Locate the cell with the specified text and output its (x, y) center coordinate. 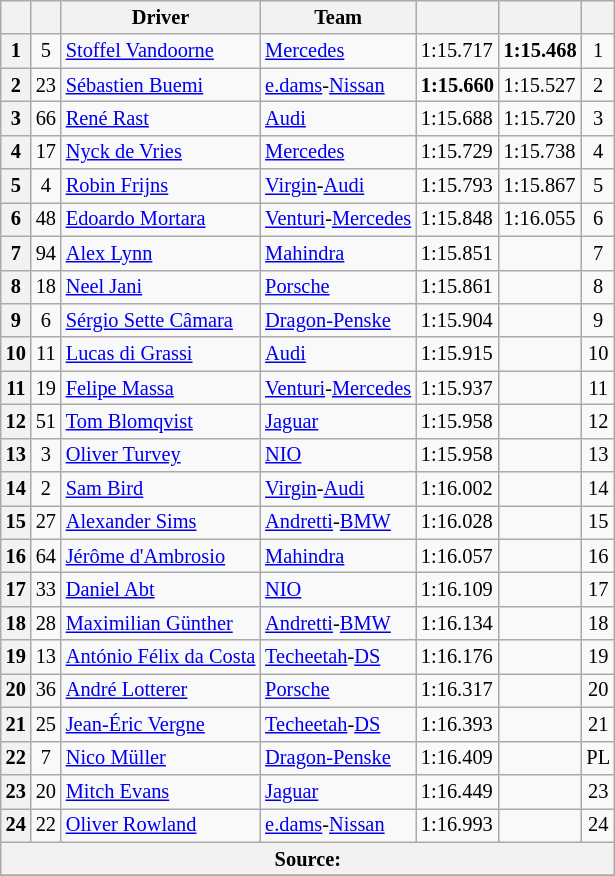
1:16.449 (458, 791)
1:15.861 (458, 287)
64 (46, 556)
Alexander Sims (160, 522)
Driver (160, 17)
Stoffel Vandoorne (160, 51)
1:15.867 (540, 186)
1:16.393 (458, 724)
Oliver Rowland (160, 825)
1:16.993 (458, 825)
Nyck de Vries (160, 152)
36 (46, 690)
1:16.055 (540, 219)
1:15.527 (540, 85)
33 (46, 589)
Daniel Abt (160, 589)
André Lotterer (160, 690)
Felipe Massa (160, 388)
1:16.109 (458, 589)
Robin Frijns (160, 186)
1:15.688 (458, 118)
1:16.176 (458, 657)
Neel Jani (160, 287)
1:15.738 (540, 152)
Sébastien Buemi (160, 85)
48 (46, 219)
1:15.851 (458, 253)
Oliver Turvey (160, 455)
51 (46, 421)
Lucas di Grassi (160, 354)
Edoardo Mortara (160, 219)
27 (46, 522)
28 (46, 623)
1:16.409 (458, 758)
1:15.660 (458, 85)
Tom Blomqvist (160, 421)
Team (338, 17)
1:15.937 (458, 388)
1:15.848 (458, 219)
1:15.468 (540, 51)
Alex Lynn (160, 253)
1:15.717 (458, 51)
1:16.002 (458, 489)
Jérôme d'Ambrosio (160, 556)
1:15.729 (458, 152)
1:15.793 (458, 186)
1:16.134 (458, 623)
1:16.057 (458, 556)
PL (598, 758)
Jean-Éric Vergne (160, 724)
1:15.720 (540, 118)
Mitch Evans (160, 791)
Sérgio Sette Câmara (160, 320)
Sam Bird (160, 489)
25 (46, 724)
1:16.317 (458, 690)
Maximilian Günther (160, 623)
1:16.028 (458, 522)
António Félix da Costa (160, 657)
66 (46, 118)
René Rast (160, 118)
Source: (308, 859)
1:15.904 (458, 320)
1:15.915 (458, 354)
94 (46, 253)
Nico Müller (160, 758)
